Scan for the cell matching the given text and deliver its (x, y) coordinate at center. 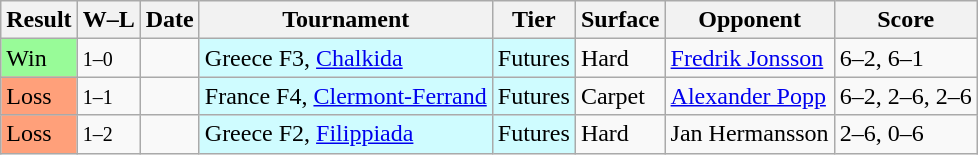
Result (39, 20)
France F4, Clermont-Ferrand (346, 96)
Win (39, 58)
Surface (620, 20)
1–0 (108, 58)
Opponent (750, 20)
Fredrik Jonsson (750, 58)
6–2, 2–6, 2–6 (906, 96)
W–L (108, 20)
1–1 (108, 96)
Jan Hermansson (750, 134)
Greece F2, Filippiada (346, 134)
Carpet (620, 96)
Date (170, 20)
Tournament (346, 20)
Score (906, 20)
1–2 (108, 134)
2–6, 0–6 (906, 134)
Tier (534, 20)
Greece F3, Chalkida (346, 58)
6–2, 6–1 (906, 58)
Alexander Popp (750, 96)
